Detect which cell encompasses the target text, then output its (x, y) center coordinate. 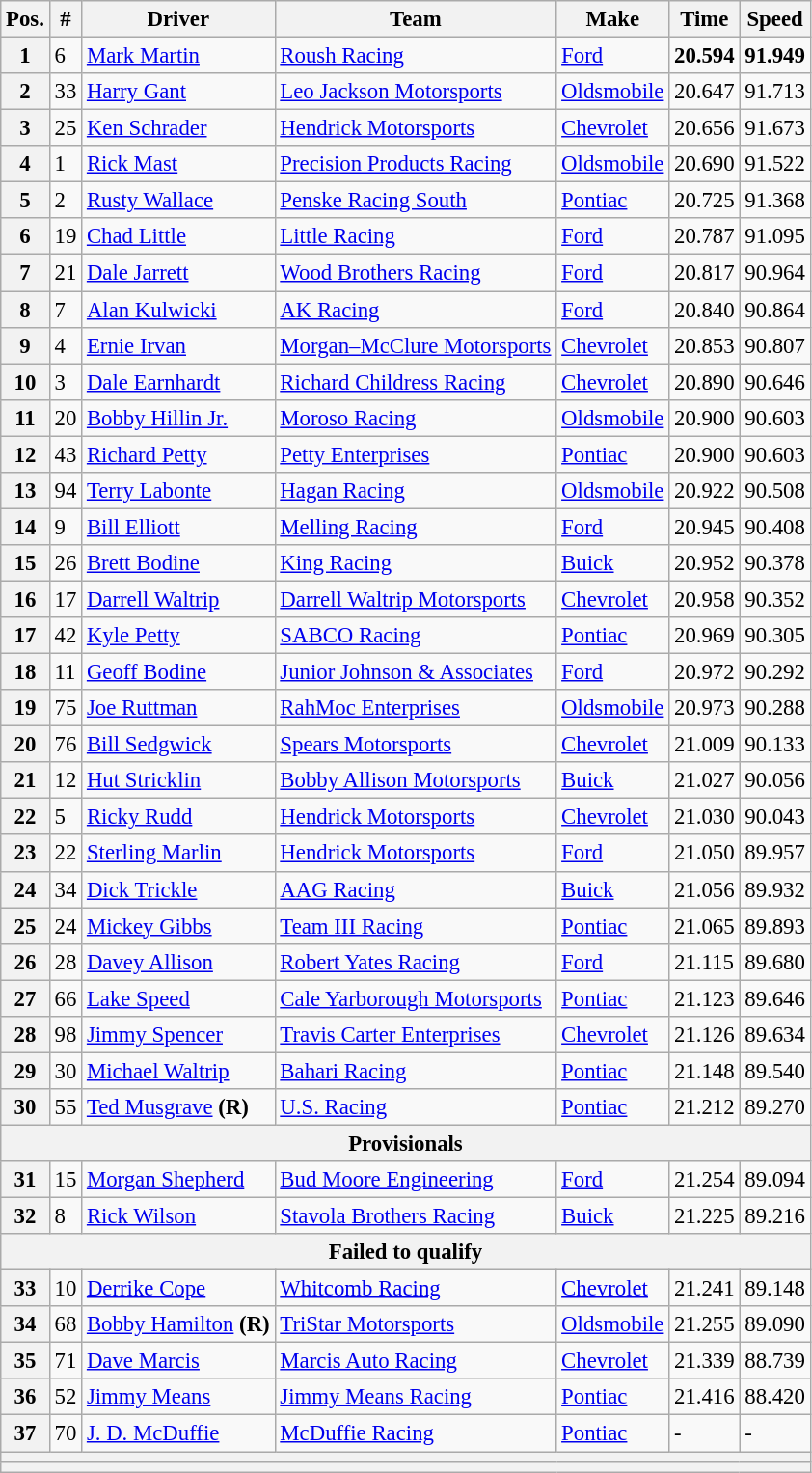
94 (66, 491)
20.817 (704, 273)
52 (66, 1398)
90.043 (775, 817)
21.126 (704, 1035)
89.680 (775, 962)
29 (25, 1071)
Ricky Rudd (178, 817)
Rick Mast (178, 164)
88.420 (775, 1398)
Hagan Racing (416, 491)
89.270 (775, 1107)
Dave Marcis (178, 1361)
90.508 (775, 491)
Dale Jarrett (178, 273)
Bill Elliott (178, 527)
Cale Yarborough Motorsports (416, 998)
Dick Trickle (178, 889)
Chad Little (178, 236)
89.634 (775, 1035)
20.972 (704, 672)
Rick Wilson (178, 1216)
Mark Martin (178, 56)
Speed (775, 19)
89.148 (775, 1289)
18 (25, 672)
89.957 (775, 854)
21.056 (704, 889)
43 (66, 454)
Morgan–McClure Motorsports (416, 345)
Jimmy Means (178, 1398)
Team III Racing (416, 926)
20.725 (704, 201)
Kyle Petty (178, 636)
20.647 (704, 92)
Bobby Hamilton (R) (178, 1324)
Moroso Racing (416, 418)
Ted Musgrave (R) (178, 1107)
Bill Sedgwick (178, 745)
Petty Enterprises (416, 454)
King Racing (416, 563)
20.656 (704, 128)
76 (66, 745)
90.378 (775, 563)
16 (25, 599)
89.090 (775, 1324)
90.292 (775, 672)
14 (25, 527)
35 (25, 1361)
Whitcomb Racing (416, 1289)
91.713 (775, 92)
20.922 (704, 491)
90.864 (775, 310)
Melling Racing (416, 527)
Bobby Hillin Jr. (178, 418)
SABCO Racing (416, 636)
Travis Carter Enterprises (416, 1035)
Marcis Auto Racing (416, 1361)
36 (25, 1398)
Jimmy Spencer (178, 1035)
90.056 (775, 780)
91.522 (775, 164)
AAG Racing (416, 889)
21.009 (704, 745)
90.352 (775, 599)
Joe Ruttman (178, 708)
21.255 (704, 1324)
91.368 (775, 201)
21.115 (704, 962)
Richard Childress Racing (416, 382)
20.945 (704, 527)
27 (25, 998)
Sterling Marlin (178, 854)
Penske Racing South (416, 201)
91.673 (775, 128)
20.973 (704, 708)
Hut Stricklin (178, 780)
20.969 (704, 636)
Make (613, 19)
Bahari Racing (416, 1071)
20.890 (704, 382)
13 (25, 491)
U.S. Racing (416, 1107)
21.339 (704, 1361)
90.408 (775, 527)
90.964 (775, 273)
21.148 (704, 1071)
23 (25, 854)
Driver (178, 19)
89.216 (775, 1216)
Harry Gant (178, 92)
21.030 (704, 817)
89.646 (775, 998)
Rusty Wallace (178, 201)
Derrike Cope (178, 1289)
Time (704, 19)
Wood Brothers Racing (416, 273)
Jimmy Means Racing (416, 1398)
Morgan Shepherd (178, 1180)
Michael Waltrip (178, 1071)
Little Racing (416, 236)
55 (66, 1107)
90.646 (775, 382)
20.594 (704, 56)
21.225 (704, 1216)
Lake Speed (178, 998)
Alan Kulwicki (178, 310)
Mickey Gibbs (178, 926)
Spears Motorsports (416, 745)
Ken Schrader (178, 128)
Junior Johnson & Associates (416, 672)
20.853 (704, 345)
21.123 (704, 998)
31 (25, 1180)
21.212 (704, 1107)
Robert Yates Racing (416, 962)
90.133 (775, 745)
# (66, 19)
20.958 (704, 599)
RahMoc Enterprises (416, 708)
66 (66, 998)
89.094 (775, 1180)
McDuffie Racing (416, 1433)
Bud Moore Engineering (416, 1180)
21.050 (704, 854)
Pos. (25, 19)
21.027 (704, 780)
Stavola Brothers Racing (416, 1216)
21.416 (704, 1398)
Geoff Bodine (178, 672)
Team (416, 19)
68 (66, 1324)
Provisionals (405, 1143)
Leo Jackson Motorsports (416, 92)
J. D. McDuffie (178, 1433)
AK Racing (416, 310)
32 (25, 1216)
21.065 (704, 926)
71 (66, 1361)
91.949 (775, 56)
98 (66, 1035)
Darrell Waltrip (178, 599)
90.807 (775, 345)
Richard Petty (178, 454)
88.739 (775, 1361)
90.305 (775, 636)
Terry Labonte (178, 491)
89.893 (775, 926)
Darrell Waltrip Motorsports (416, 599)
20.690 (704, 164)
21.241 (704, 1289)
20.840 (704, 310)
Davey Allison (178, 962)
Precision Products Racing (416, 164)
21.254 (704, 1180)
89.540 (775, 1071)
91.095 (775, 236)
Bobby Allison Motorsports (416, 780)
42 (66, 636)
75 (66, 708)
Dale Earnhardt (178, 382)
70 (66, 1433)
20.952 (704, 563)
89.932 (775, 889)
Roush Racing (416, 56)
Brett Bodine (178, 563)
Ernie Irvan (178, 345)
90.288 (775, 708)
TriStar Motorsports (416, 1324)
37 (25, 1433)
Failed to qualify (405, 1252)
20.787 (704, 236)
